Pinpoint the cell where the given text exists, returning its (X, Y) midpoint coordinate. 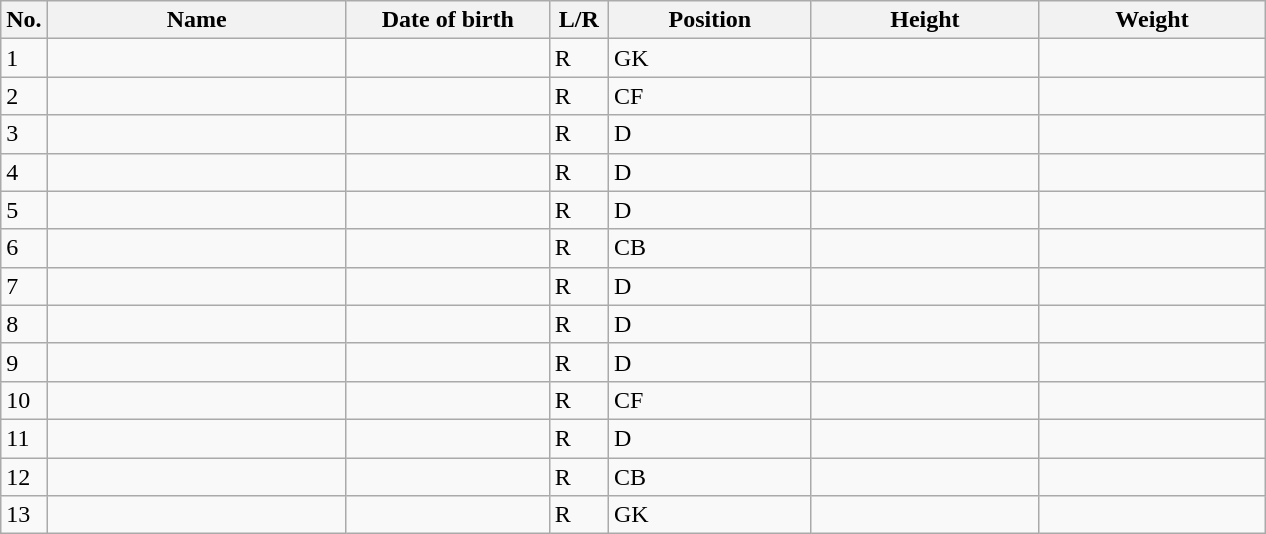
Name (196, 20)
Weight (1152, 20)
Position (710, 20)
11 (24, 438)
Date of birth (448, 20)
3 (24, 134)
5 (24, 210)
1 (24, 58)
8 (24, 324)
Height (924, 20)
6 (24, 248)
L/R (578, 20)
No. (24, 20)
9 (24, 362)
13 (24, 515)
4 (24, 172)
7 (24, 286)
12 (24, 477)
2 (24, 96)
10 (24, 400)
